For the text-containing cell, return its midpoint in [x, y] coordinate format. 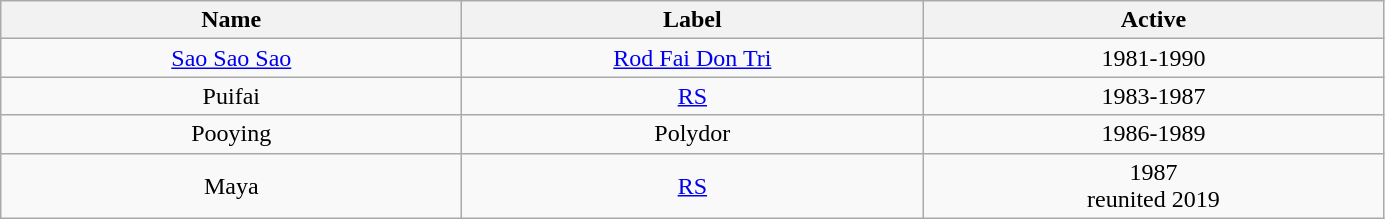
Label [692, 20]
Polydor [692, 134]
Name [232, 20]
1987reunited 2019 [1154, 186]
1981-1990 [1154, 58]
Maya [232, 186]
Sao Sao Sao [232, 58]
1986-1989 [1154, 134]
1983-1987 [1154, 96]
Active [1154, 20]
Puifai [232, 96]
Rod Fai Don Tri [692, 58]
Pooying [232, 134]
